Capture the cell that displays the provided text and extract its [X, Y] central coordinate. 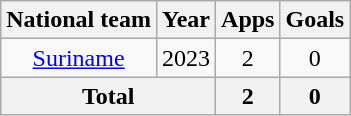
National team [79, 20]
Suriname [79, 58]
Total [108, 96]
Year [186, 20]
Apps [248, 20]
Goals [315, 20]
2023 [186, 58]
